From the cell containing the given text, extract its center point as [X, Y] coordinate. 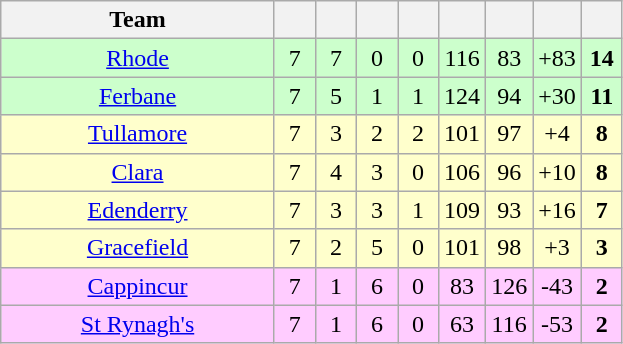
Clara [138, 172]
-53 [558, 324]
+10 [558, 172]
Ferbane [138, 96]
126 [510, 286]
98 [510, 248]
St Rynagh's [138, 324]
-43 [558, 286]
Tullamore [138, 134]
Rhode [138, 58]
4 [336, 172]
Team [138, 20]
+4 [558, 134]
124 [462, 96]
94 [510, 96]
96 [510, 172]
106 [462, 172]
Edenderry [138, 210]
+30 [558, 96]
+3 [558, 248]
+83 [558, 58]
109 [462, 210]
93 [510, 210]
97 [510, 134]
+16 [558, 210]
Gracefield [138, 248]
11 [602, 96]
63 [462, 324]
Cappincur [138, 286]
14 [602, 58]
